Pinpoint the cell where the given text exists, returning its (X, Y) midpoint coordinate. 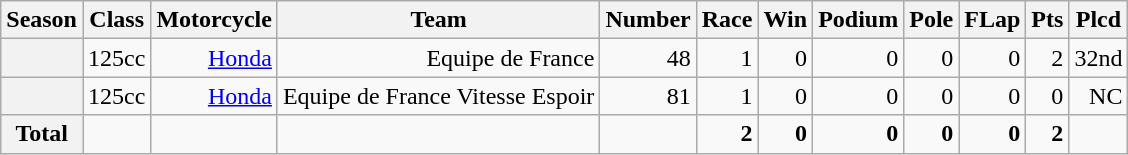
Plcd (1098, 20)
NC (1098, 96)
Season (42, 20)
Team (438, 20)
Class (116, 20)
FLap (992, 20)
32nd (1098, 58)
48 (648, 58)
Race (727, 20)
Motorcycle (214, 20)
Equipe de France (438, 58)
Number (648, 20)
Win (786, 20)
Total (42, 134)
81 (648, 96)
Equipe de France Vitesse Espoir (438, 96)
Podium (858, 20)
Pts (1048, 20)
Pole (932, 20)
